Determine the [X, Y] coordinate at the center of the cell enclosing the given text.  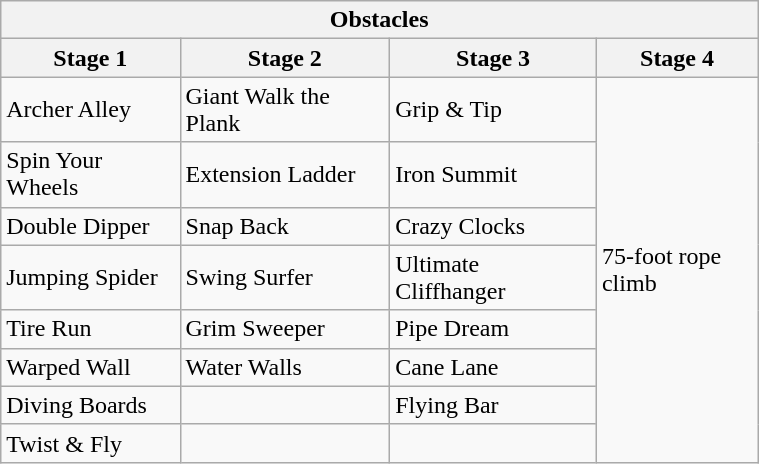
Crazy Clocks [494, 226]
Ultimate Cliffhanger [494, 278]
Iron Summit [494, 174]
Cane Lane [494, 367]
Stage 1 [90, 58]
Stage 2 [285, 58]
Twist & Fly [90, 443]
Giant Walk the Plank [285, 110]
Archer Alley [90, 110]
Stage 3 [494, 58]
Obstacles [380, 20]
Pipe Dream [494, 329]
Spin Your Wheels [90, 174]
Stage 4 [676, 58]
Grip & Tip [494, 110]
75-foot rope climb [676, 270]
Snap Back [285, 226]
Double Dipper [90, 226]
Swing Surfer [285, 278]
Jumping Spider [90, 278]
Extension Ladder [285, 174]
Diving Boards [90, 405]
Water Walls [285, 367]
Tire Run [90, 329]
Warped Wall [90, 367]
Grim Sweeper [285, 329]
Flying Bar [494, 405]
